Identify which cell holds the provided text, then report its (X, Y) central coordinate. 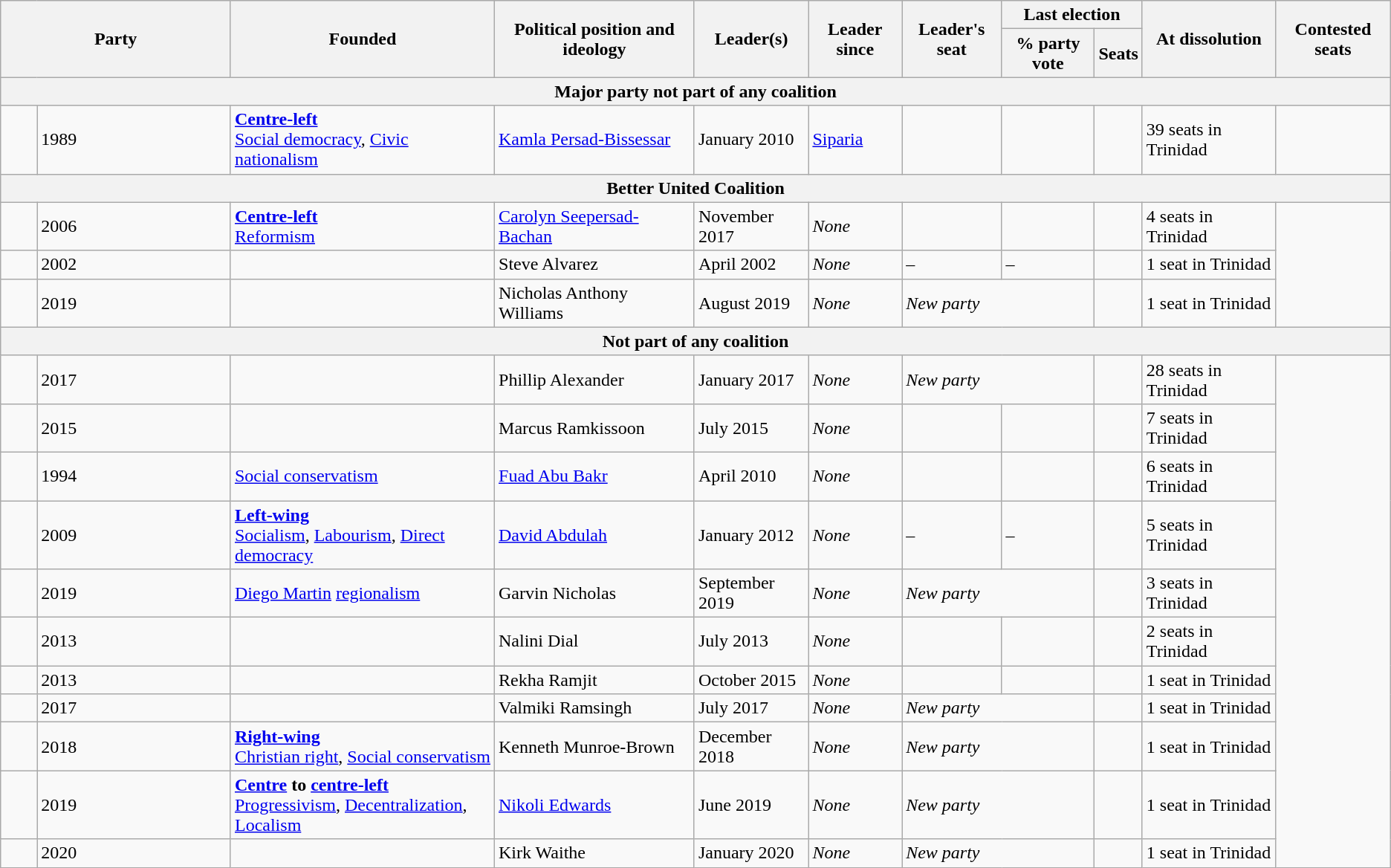
Kirk Waithe (594, 853)
January 2010 (750, 140)
Nalini Dial (594, 642)
1994 (134, 476)
Kamla Persad-Bissessar (594, 140)
Last election (1071, 15)
April 2002 (750, 265)
July 2017 (750, 708)
2015 (134, 428)
6 seats in Trinidad (1208, 476)
Carolyn Seepersad-Bachan (594, 226)
4 seats in Trinidad (1208, 226)
July 2013 (750, 642)
At dissolution (1208, 39)
July 2015 (750, 428)
January 2012 (750, 535)
3 seats in Trinidad (1208, 593)
Centre-leftSocial democracy, Civic nationalism (363, 140)
2006 (134, 226)
Centre-leftReformism (363, 226)
2 seats in Trinidad (1208, 642)
Diego Martin regionalism (363, 593)
1989 (134, 140)
Nikoli Edwards (594, 805)
7 seats in Trinidad (1208, 428)
November 2017 (750, 226)
Right-wingChristian right, Social conservatism (363, 746)
Centre to centre-leftProgressivism, Decentralization, Localism (363, 805)
Phillip Alexander (594, 379)
% party vote (1048, 54)
Party (116, 39)
Leader(s) (750, 39)
2018 (134, 746)
Valmiki Ramsingh (594, 708)
David Abdulah (594, 535)
Fuad Abu Bakr (594, 476)
Contested seats (1333, 39)
Marcus Ramkissoon (594, 428)
Political position and ideology (594, 39)
August 2019 (750, 303)
April 2010 (750, 476)
Social conservatism (363, 476)
Nicholas Anthony Williams (594, 303)
January 2017 (750, 379)
Major party not part of any coalition (695, 91)
December 2018 (750, 746)
October 2015 (750, 680)
Seats (1118, 54)
September 2019 (750, 593)
2020 (134, 853)
5 seats in Trinidad (1208, 535)
January 2020 (750, 853)
Not part of any coalition (695, 341)
Kenneth Munroe-Brown (594, 746)
Garvin Nicholas (594, 593)
28 seats in Trinidad (1208, 379)
Rekha Ramjit (594, 680)
Leader since (855, 39)
2009 (134, 535)
Leader's seat (952, 39)
Founded (363, 39)
2002 (134, 265)
Steve Alvarez (594, 265)
Better United Coalition (695, 188)
Left-wingSocialism, Labourism, Direct democracy (363, 535)
39 seats in Trinidad (1208, 140)
June 2019 (750, 805)
Siparia (855, 140)
